Detect which cell encompasses the target text, then output its (X, Y) center coordinate. 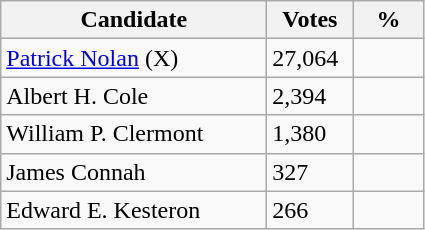
27,064 (310, 58)
266 (310, 210)
2,394 (310, 96)
Votes (310, 20)
327 (310, 172)
% (388, 20)
Albert H. Cole (134, 96)
James Connah (134, 172)
Edward E. Kesteron (134, 210)
Candidate (134, 20)
1,380 (310, 134)
William P. Clermont (134, 134)
Patrick Nolan (X) (134, 58)
